Determine the (X, Y) coordinate at the center of the cell enclosing the given text.  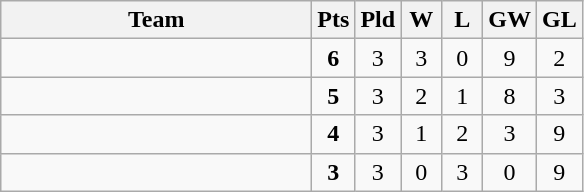
4 (334, 134)
Pts (334, 20)
Pld (378, 20)
W (422, 20)
8 (510, 96)
L (462, 20)
GL (559, 20)
5 (334, 96)
GW (510, 20)
6 (334, 58)
Team (156, 20)
